Pinpoint the cell where the given text exists, returning its (x, y) midpoint coordinate. 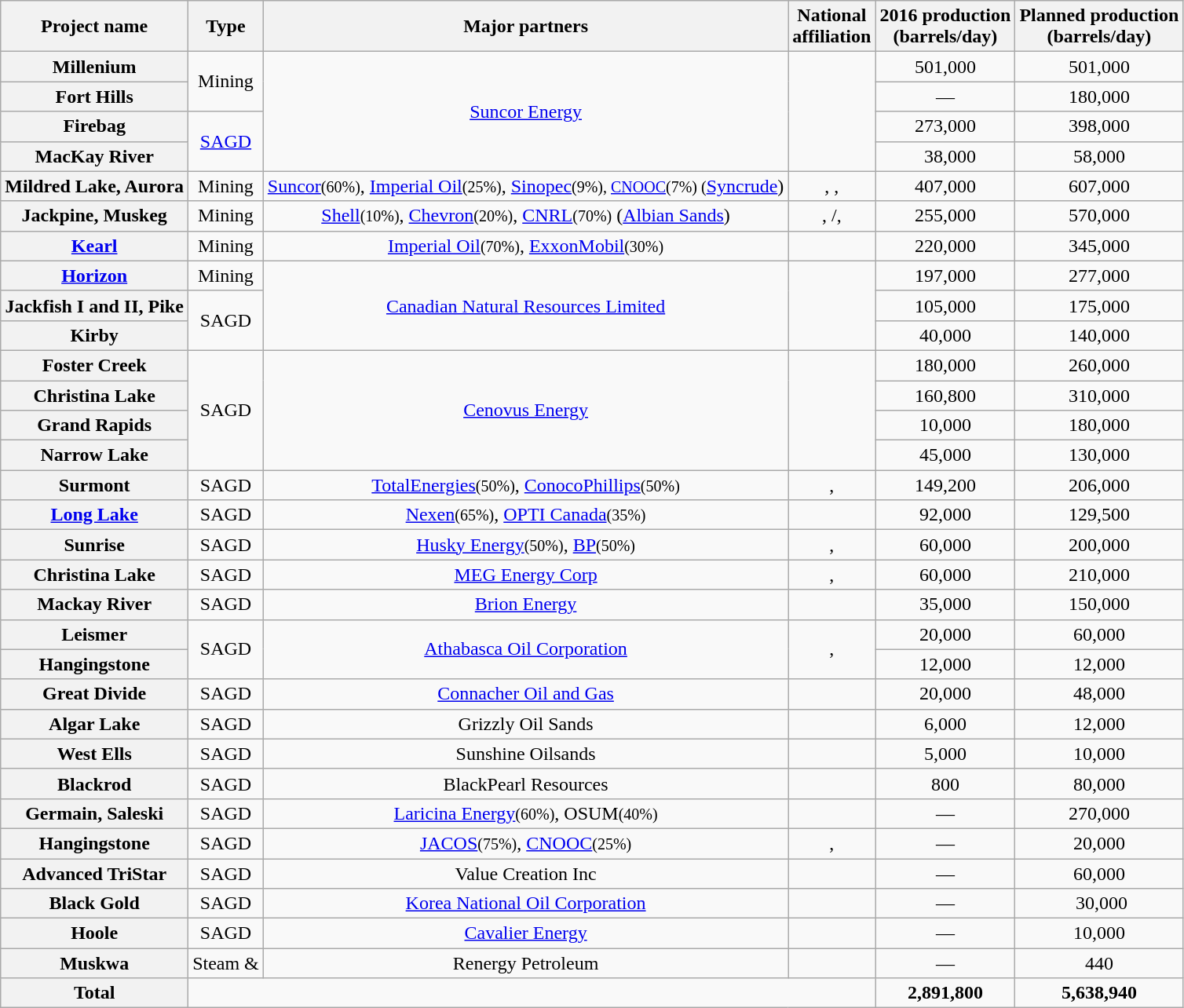
JACOS(75%), CNOOC(25%) (526, 843)
129,500 (1099, 515)
BlackPearl Resources (526, 783)
Nexen(65%), OPTI Canada(35%) (526, 515)
2016 production (barrels/day) (945, 27)
Fort Hills (94, 97)
Cenovus Energy (526, 410)
Project name (94, 27)
TotalEnergies(50%), ConocoPhillips(50%) (526, 485)
Husky Energy(50%), BP(50%) (526, 545)
Blackrod (94, 783)
130,000 (1099, 455)
440 (1099, 963)
398,000 (1099, 126)
MEG Energy Corp (526, 575)
Imperial Oil(70%), ExxonMobil(30%) (526, 246)
Major partners (526, 27)
2,891,800 (945, 993)
Black Gold (94, 904)
, /, (832, 216)
92,000 (945, 515)
Athabasca Oil Corporation (526, 649)
Grand Rapids (94, 425)
Kirby (94, 335)
197,000 (945, 276)
Foster Creek (94, 365)
Leismer (94, 634)
Planned production (barrels/day) (1099, 27)
Algar Lake (94, 724)
260,000 (1099, 365)
West Ells (94, 754)
Mackay River (94, 604)
607,000 (1099, 186)
48,000 (1099, 694)
210,000 (1099, 575)
MacKay River (94, 156)
140,000 (1099, 335)
105,000 (945, 305)
38,000 (945, 156)
150,000 (1099, 604)
40,000 (945, 335)
270,000 (1099, 813)
, , (832, 186)
Cavalier Energy (526, 933)
Suncor Energy (526, 111)
255,000 (945, 216)
5,638,940 (1099, 993)
Sunrise (94, 545)
Hoole (94, 933)
273,000 (945, 126)
58,000 (1099, 156)
Type (226, 27)
Laricina Energy(60%), OSUM(40%) (526, 813)
277,000 (1099, 276)
6,000 (945, 724)
570,000 (1099, 216)
Renergy Petroleum (526, 963)
Long Lake (94, 515)
206,000 (1099, 485)
Suncor(60%), Imperial Oil(25%), Sinopec(9%), CNOOC(7%) (Syncrude) (526, 186)
Millenium (94, 67)
Steam & (226, 963)
National affiliation (832, 27)
200,000 (1099, 545)
Connacher Oil and Gas (526, 694)
345,000 (1099, 246)
149,200 (945, 485)
Korea National Oil Corporation (526, 904)
310,000 (1099, 395)
Value Creation Inc (526, 874)
Grizzly Oil Sands (526, 724)
Canadian Natural Resources Limited (526, 305)
Great Divide (94, 694)
Horizon (94, 276)
80,000 (1099, 783)
5,000 (945, 754)
800 (945, 783)
Surmont (94, 485)
Jackpine, Muskeg (94, 216)
Brion Energy (526, 604)
Mildred Lake, Aurora (94, 186)
45,000 (945, 455)
Shell(10%), Chevron(20%), CNRL(70%) (Albian Sands) (526, 216)
35,000 (945, 604)
Firebag (94, 126)
175,000 (1099, 305)
Muskwa (94, 963)
160,800 (945, 395)
30,000 (1099, 904)
Sunshine Oilsands (526, 754)
Jackfish I and II, Pike (94, 305)
Narrow Lake (94, 455)
407,000 (945, 186)
Germain, Saleski (94, 813)
Total (94, 993)
220,000 (945, 246)
Kearl (94, 246)
Advanced TriStar (94, 874)
